Return the (X, Y) coordinate for the center point of the cell that contains the specified text.  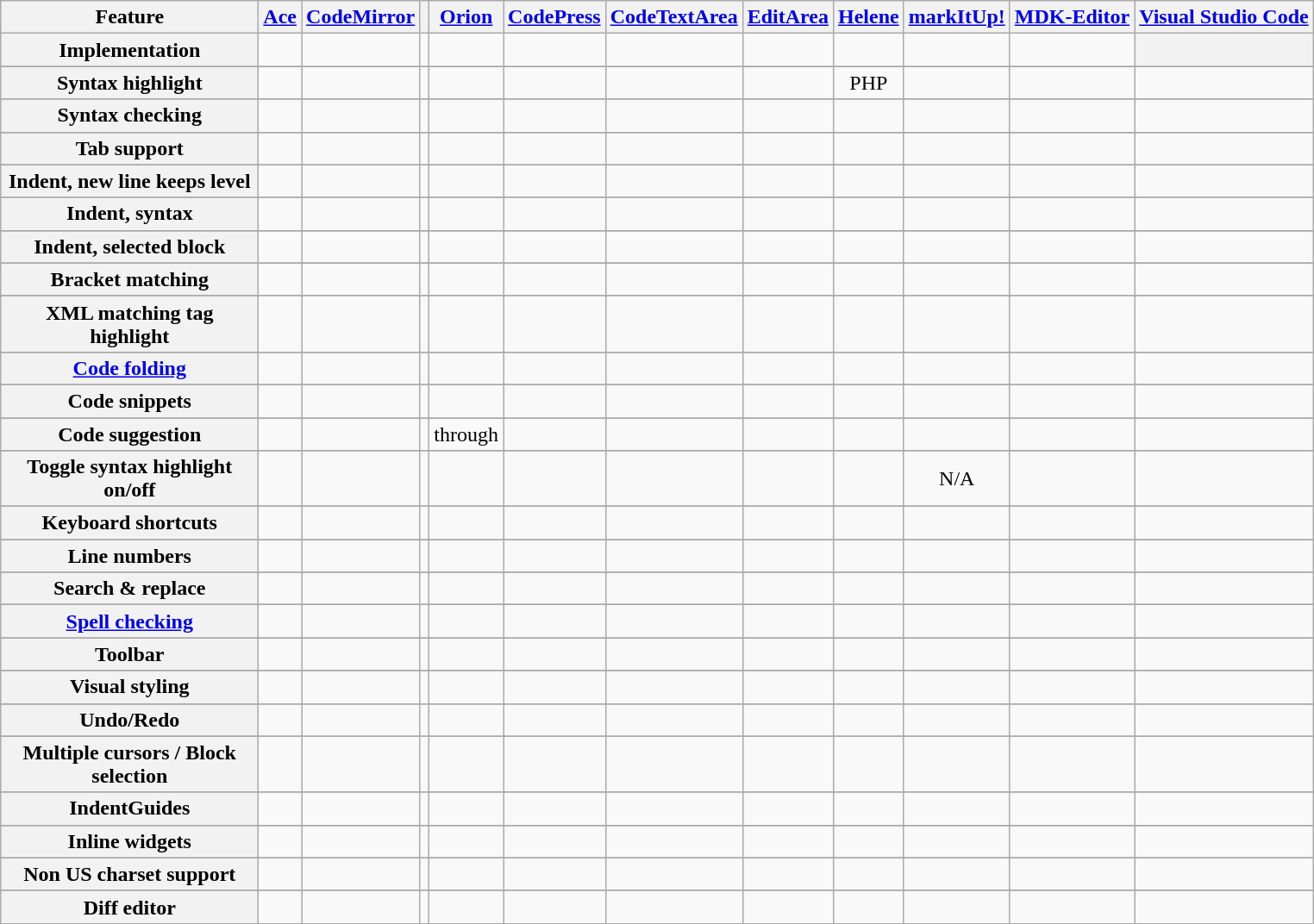
Multiple cursors / Block selection (129, 764)
Code suggestion (129, 434)
PHP (869, 83)
Syntax highlight (129, 83)
markItUp! (957, 17)
Line numbers (129, 556)
Inline widgets (129, 841)
CodeMirror (360, 17)
Ace (280, 17)
Helene (869, 17)
Spell checking (129, 621)
Tab support (129, 148)
IndentGuides (129, 808)
Code folding (129, 368)
Implementation (129, 50)
Toolbar (129, 654)
N/A (957, 479)
Bracket matching (129, 279)
Visual styling (129, 687)
XML matching tag highlight (129, 324)
CodePress (555, 17)
Visual Studio Code (1224, 17)
CodeTextArea (674, 17)
Indent, selected block (129, 247)
Toggle syntax highlight on/off (129, 479)
Non US charset support (129, 874)
EditArea (788, 17)
Diff editor (129, 907)
Indent, new line keeps level (129, 181)
MDK-Editor (1072, 17)
Undo/Redo (129, 720)
Search & replace (129, 589)
Code snippets (129, 401)
Orion (466, 17)
Syntax checking (129, 115)
through (466, 434)
Indent, syntax (129, 214)
Keyboard shortcuts (129, 523)
Feature (129, 17)
